Return (X, Y) of the center of cell containing provided text 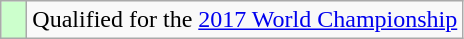
Qualified for the 2017 World Championship (245, 20)
